For the text-containing cell, return its midpoint in [X, Y] coordinate format. 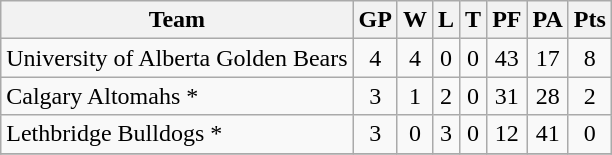
17 [548, 58]
PA [548, 20]
W [414, 20]
12 [507, 134]
GP [375, 20]
L [446, 20]
41 [548, 134]
T [474, 20]
PF [507, 20]
University of Alberta Golden Bears [177, 58]
1 [414, 96]
Lethbridge Bulldogs * [177, 134]
8 [590, 58]
43 [507, 58]
28 [548, 96]
31 [507, 96]
Pts [590, 20]
Team [177, 20]
Calgary Altomahs * [177, 96]
